Locate the cell with the specified text and output its [x, y] center coordinate. 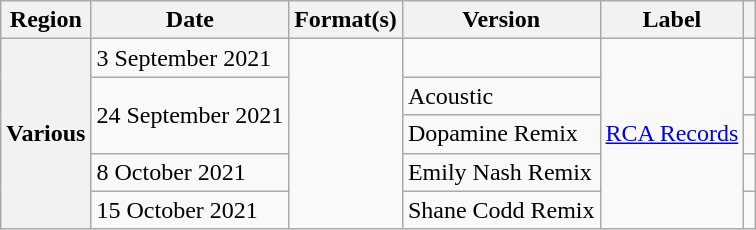
Acoustic [501, 96]
Date [190, 20]
Shane Codd Remix [501, 210]
8 October 2021 [190, 172]
Region [46, 20]
3 September 2021 [190, 58]
Version [501, 20]
Emily Nash Remix [501, 172]
Format(s) [346, 20]
Label [672, 20]
Dopamine Remix [501, 134]
15 October 2021 [190, 210]
RCA Records [672, 134]
24 September 2021 [190, 115]
Various [46, 134]
